Provide the (X, Y) coordinate of the cell's center where the given text is located.  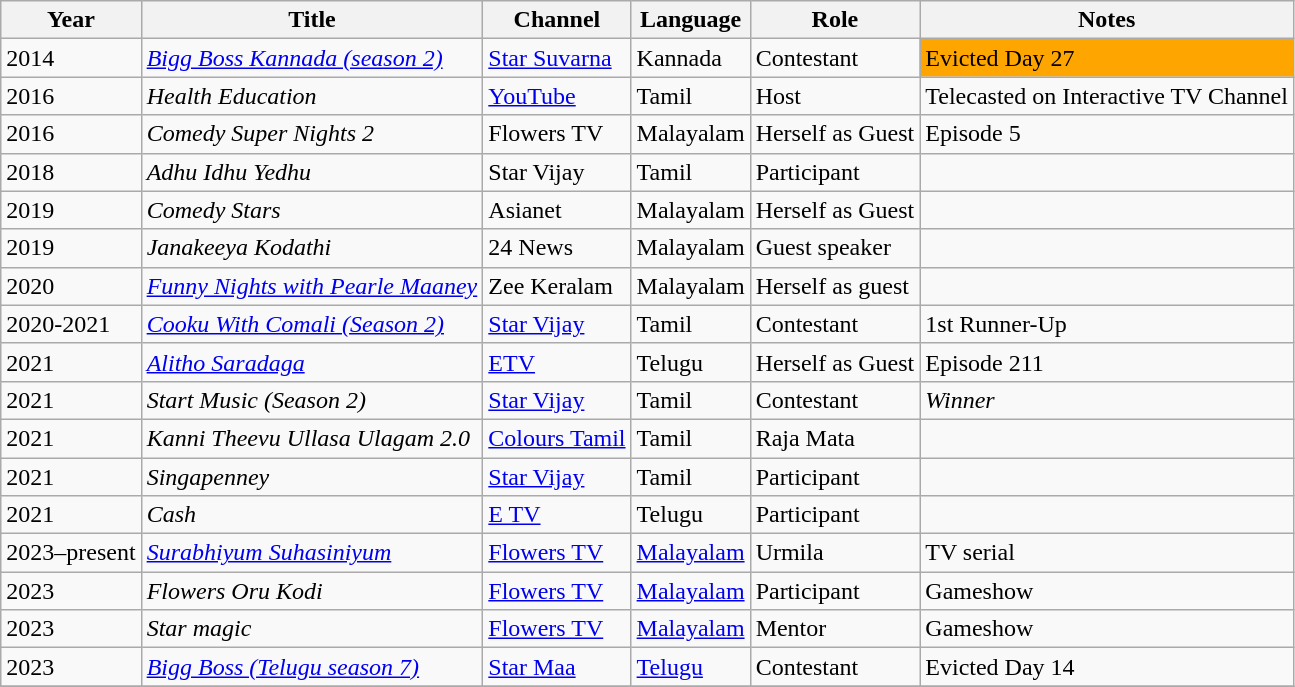
Star Suvarna (557, 58)
Telecasted on Interactive TV Channel (1107, 96)
Start Music (Season 2) (312, 400)
Title (312, 20)
1st Runner-Up (1107, 324)
Evicted Day 27 (1107, 58)
Host (835, 96)
Winner (1107, 400)
Kannada (690, 58)
Language (690, 20)
Episode 5 (1107, 134)
2020 (71, 286)
Star Maa (557, 667)
Funny Nights with Pearle Maaney (312, 286)
ETV (557, 362)
Janakeeya Kodathi (312, 248)
Episode 211 (1107, 362)
Health Education (312, 96)
2023–present (71, 553)
Cooku With Comali (Season 2) (312, 324)
2014 (71, 58)
YouTube (557, 96)
Comedy Super Nights 2 (312, 134)
Alitho Saradaga (312, 362)
Kanni Theevu Ullasa Ulagam 2.0 (312, 438)
Raja Mata (835, 438)
Bigg Boss (Telugu season 7) (312, 667)
Channel (557, 20)
Star magic (312, 629)
Urmila (835, 553)
Guest speaker (835, 248)
Colours Tamil (557, 438)
Surabhiyum Suhasiniyum (312, 553)
Adhu Idhu Yedhu (312, 172)
Comedy Stars (312, 210)
Evicted Day 14 (1107, 667)
TV serial (1107, 553)
Singapenney (312, 477)
Zee Keralam (557, 286)
E TV (557, 515)
2018 (71, 172)
Mentor (835, 629)
Herself as guest (835, 286)
Bigg Boss Kannada (season 2) (312, 58)
2020-2021 (71, 324)
Role (835, 20)
Cash (312, 515)
Year (71, 20)
Notes (1107, 20)
Asianet (557, 210)
Flowers Oru Kodi (312, 591)
24 News (557, 248)
